Locate the cell with the specified text and output its [x, y] center coordinate. 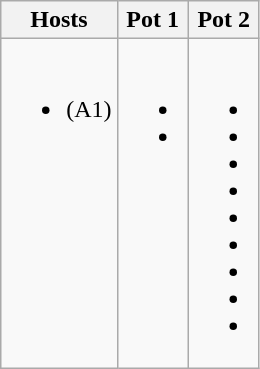
(A1) [59, 204]
Hosts [59, 20]
Pot 1 [152, 20]
Pot 2 [224, 20]
